Search for the cell housing the specified text and yield its (x, y) center coordinate. 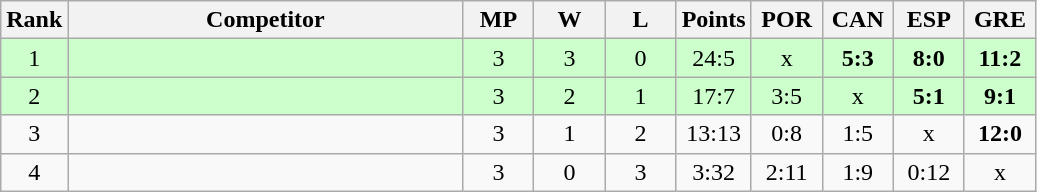
Rank (34, 20)
0:12 (928, 172)
3:5 (786, 96)
4 (34, 172)
ESP (928, 20)
2:11 (786, 172)
5:1 (928, 96)
11:2 (1000, 58)
24:5 (714, 58)
3:32 (714, 172)
5:3 (858, 58)
12:0 (1000, 134)
CAN (858, 20)
L (640, 20)
POR (786, 20)
1:5 (858, 134)
8:0 (928, 58)
1:9 (858, 172)
Points (714, 20)
GRE (1000, 20)
13:13 (714, 134)
9:1 (1000, 96)
W (570, 20)
MP (498, 20)
17:7 (714, 96)
Competitor (266, 20)
0:8 (786, 134)
